Find where the given text appears and provide that cell's center as [X, Y] coordinate. 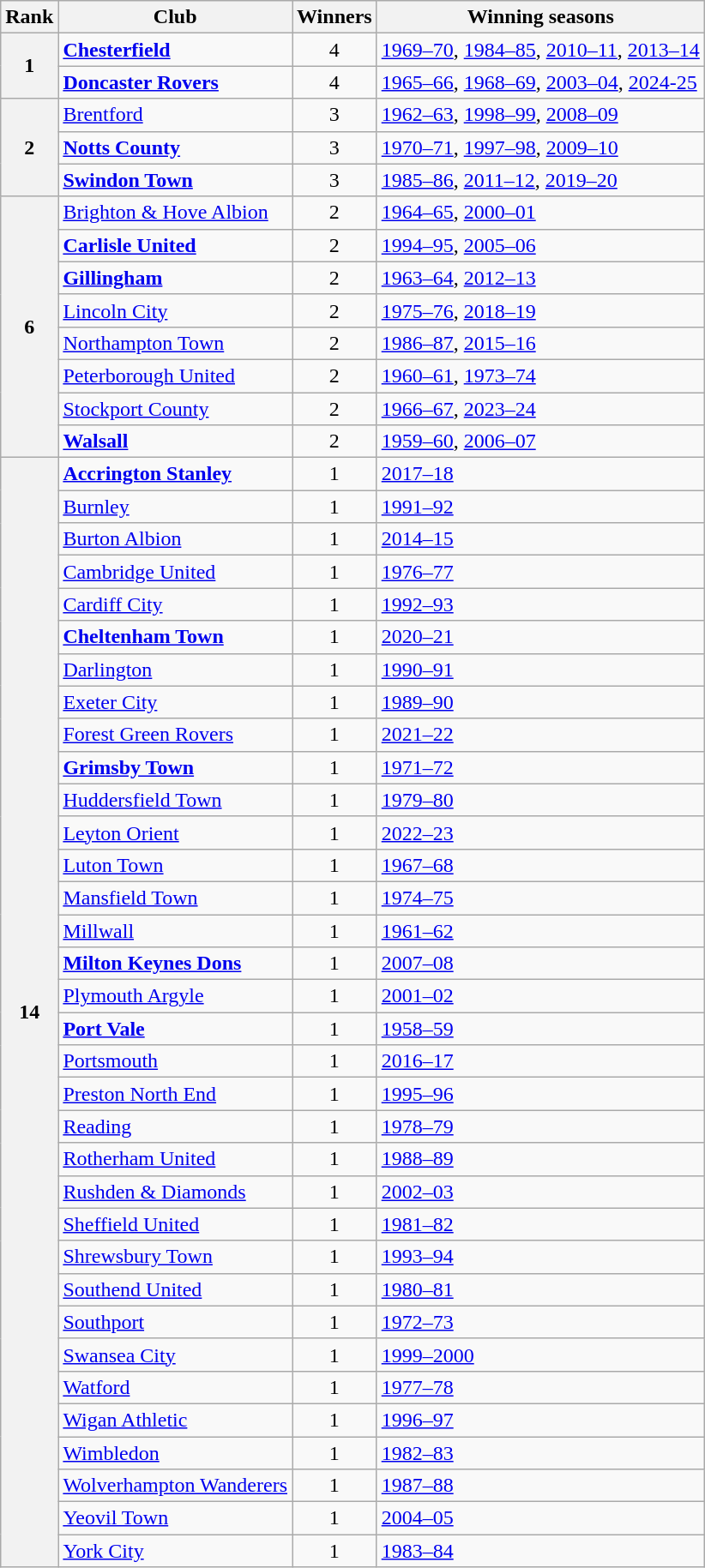
York City [175, 1551]
1965–66, 1968–69, 2003–04, 2024-25 [540, 82]
Notts County [175, 147]
2004–05 [540, 1518]
1989–90 [540, 702]
Port Vale [175, 1029]
1972–73 [540, 1322]
2020–21 [540, 637]
1993–94 [540, 1257]
Wolverhampton Wanderers [175, 1486]
1974–75 [540, 898]
1962–63, 1998–99, 2008–09 [540, 115]
Rotherham United [175, 1159]
Reading [175, 1126]
Portsmouth [175, 1061]
1977–78 [540, 1387]
6 [29, 327]
1992–93 [540, 604]
Huddersfield Town [175, 800]
1976–77 [540, 572]
1970–71, 1997–98, 2009–10 [540, 147]
Rushden & Diamonds [175, 1192]
Stockport County [175, 409]
1978–79 [540, 1126]
1996–97 [540, 1420]
Rank [29, 17]
1985–86, 2011–12, 2019–20 [540, 180]
Walsall [175, 442]
Preston North End [175, 1094]
1991–92 [540, 507]
Luton Town [175, 865]
Leyton Orient [175, 832]
1983–84 [540, 1551]
1988–89 [540, 1159]
1967–68 [540, 865]
Lincoln City [175, 310]
Brentford [175, 115]
Carlisle United [175, 245]
1981–82 [540, 1224]
Club [175, 17]
1964–65, 2000–01 [540, 213]
Darlington [175, 670]
1995–96 [540, 1094]
Brighton & Hove Albion [175, 213]
1969–70, 1984–85, 2010–11, 2013–14 [540, 50]
Mansfield Town [175, 898]
Plymouth Argyle [175, 996]
Burton Albion [175, 539]
1982–83 [540, 1453]
1980–81 [540, 1289]
Northampton Town [175, 343]
1959–60, 2006–07 [540, 442]
Watford [175, 1387]
Chesterfield [175, 50]
1975–76, 2018–19 [540, 310]
Doncaster Rovers [175, 82]
Southport [175, 1322]
1987–88 [540, 1486]
2017–18 [540, 474]
Swindon Town [175, 180]
Shrewsbury Town [175, 1257]
1958–59 [540, 1029]
Winning seasons [540, 17]
1963–64, 2012–13 [540, 278]
2001–02 [540, 996]
Peterborough United [175, 375]
Exeter City [175, 702]
1960–61, 1973–74 [540, 375]
2002–03 [540, 1192]
2021–22 [540, 735]
2016–17 [540, 1061]
1971–72 [540, 767]
1986–87, 2015–16 [540, 343]
Cambridge United [175, 572]
Sheffield United [175, 1224]
Yeovil Town [175, 1518]
Grimsby Town [175, 767]
Southend United [175, 1289]
Milton Keynes Dons [175, 964]
Accrington Stanley [175, 474]
1979–80 [540, 800]
Wimbledon [175, 1453]
Burnley [175, 507]
Forest Green Rovers [175, 735]
Cheltenham Town [175, 637]
Gillingham [175, 278]
1961–62 [540, 930]
1966–67, 2023–24 [540, 409]
2007–08 [540, 964]
2014–15 [540, 539]
1994–95, 2005–06 [540, 245]
Millwall [175, 930]
Wigan Athletic [175, 1420]
Winners [334, 17]
Swansea City [175, 1355]
14 [29, 1012]
1990–91 [540, 670]
2022–23 [540, 832]
1999–2000 [540, 1355]
Cardiff City [175, 604]
